Find where the given text appears and provide that cell's center as (x, y) coordinate. 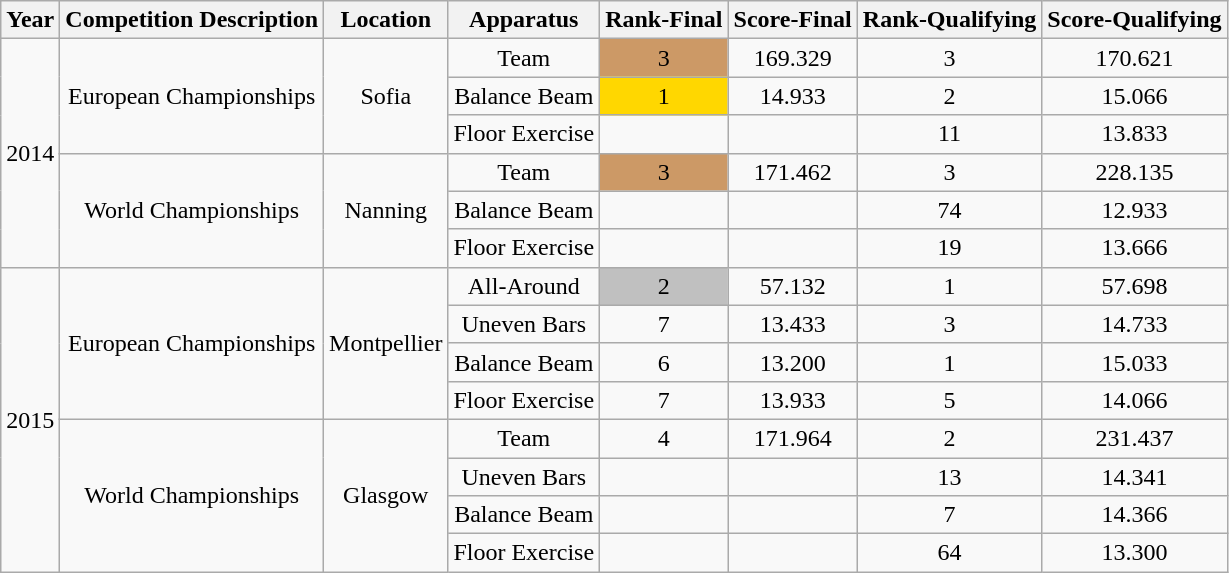
13.300 (1134, 553)
Location (386, 20)
6 (664, 362)
4 (664, 438)
Sofia (386, 96)
13.433 (792, 324)
14.366 (1134, 515)
64 (949, 553)
171.462 (792, 172)
74 (949, 210)
13.933 (792, 400)
Montpellier (386, 343)
13.666 (1134, 248)
14.341 (1134, 477)
19 (949, 248)
169.329 (792, 58)
Score-Qualifying (1134, 20)
231.437 (1134, 438)
170.621 (1134, 58)
57.132 (792, 286)
Year (30, 20)
13 (949, 477)
228.135 (1134, 172)
5 (949, 400)
12.933 (1134, 210)
2014 (30, 153)
Glasgow (386, 495)
Score-Final (792, 20)
Rank-Final (664, 20)
14.733 (1134, 324)
14.066 (1134, 400)
14.933 (792, 96)
2015 (30, 419)
Rank-Qualifying (949, 20)
11 (949, 134)
13.833 (1134, 134)
57.698 (1134, 286)
171.964 (792, 438)
Apparatus (524, 20)
Competition Description (192, 20)
13.200 (792, 362)
Nanning (386, 210)
15.033 (1134, 362)
15.066 (1134, 96)
All-Around (524, 286)
